Detect which cell encompasses the target text, then output its [X, Y] center coordinate. 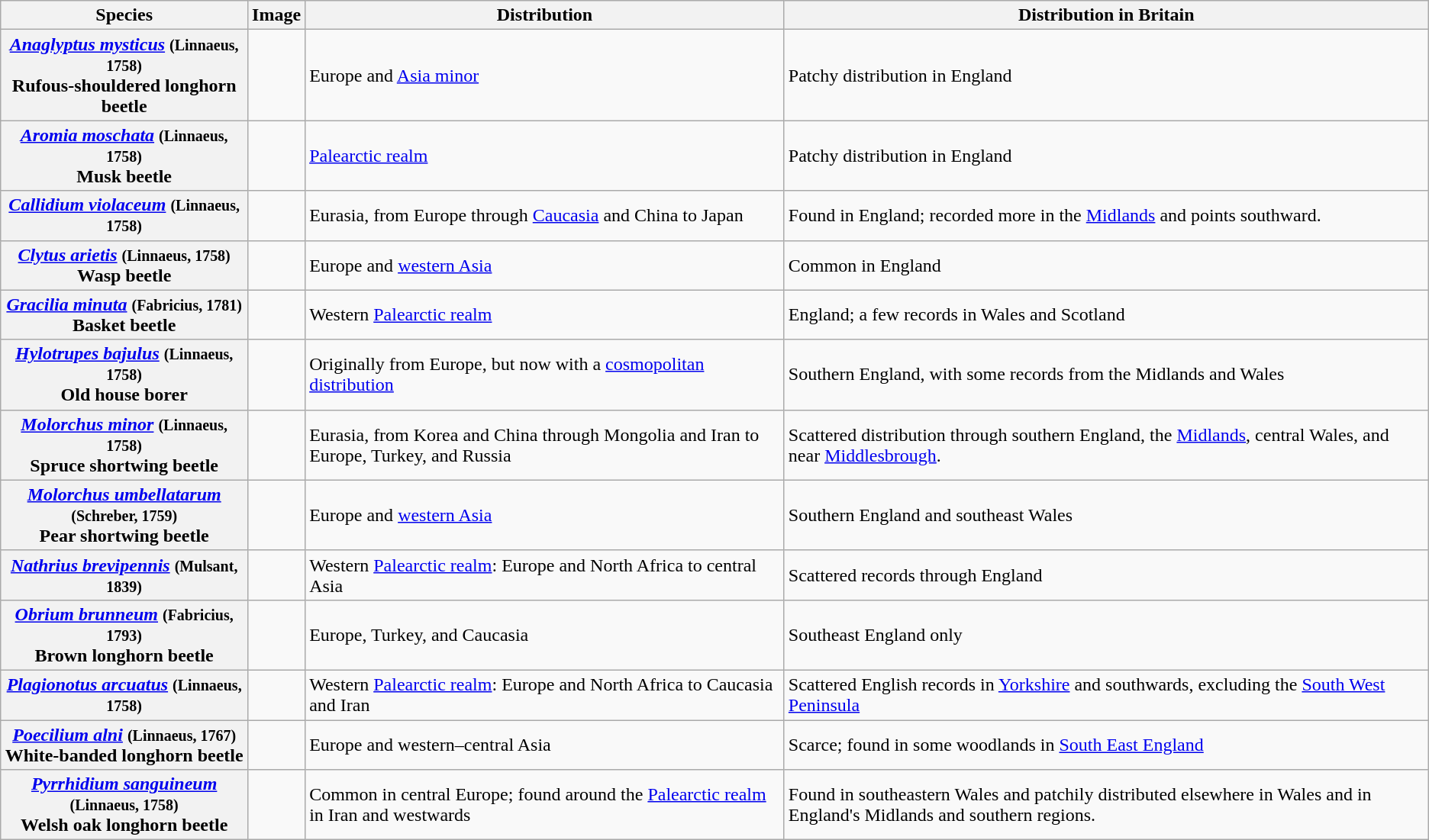
Europe and western–central Asia [545, 745]
Molorchus umbellatarum (Schreber, 1759)Pear shortwing beetle [124, 515]
Molorchus minor (Linnaeus, 1758)Spruce shortwing beetle [124, 445]
Scarce; found in some woodlands in South East England [1106, 745]
Southern England and southeast Wales [1106, 515]
England; a few records in Wales and Scotland [1106, 314]
Species [124, 15]
Callidium violaceum (Linnaeus, 1758) [124, 215]
Plagionotus arcuatus (Linnaeus, 1758) [124, 694]
Found in southeastern Wales and patchily distributed elsewhere in Wales and in England's Midlands and southern regions. [1106, 805]
Southeast England only [1106, 635]
Scattered records through England [1106, 575]
Common in central Europe; found around the Palearctic realm in Iran and westwards [545, 805]
Common in England [1106, 266]
Europe, Turkey, and Caucasia [545, 635]
Aromia moschata (Linnaeus, 1758)Musk beetle [124, 156]
Distribution [545, 15]
Southern England, with some records from the Midlands and Wales [1106, 375]
Poecilium alni (Linnaeus, 1767)White-banded longhorn beetle [124, 745]
Originally from Europe, but now with a cosmopolitan distribution [545, 375]
Nathrius brevipennis (Mulsant, 1839) [124, 575]
Eurasia, from Korea and China through Mongolia and Iran to Europe, Turkey, and Russia [545, 445]
Hylotrupes bajulus (Linnaeus, 1758)Old house borer [124, 375]
Gracilia minuta (Fabricius, 1781)Basket beetle [124, 314]
Obrium brunneum (Fabricius, 1793)Brown longhorn beetle [124, 635]
Pyrrhidium sanguineum (Linnaeus, 1758)Welsh oak longhorn beetle [124, 805]
Anaglyptus mysticus (Linnaeus, 1758)Rufous-shouldered longhorn beetle [124, 75]
Western Palearctic realm [545, 314]
Clytus arietis (Linnaeus, 1758)Wasp beetle [124, 266]
Eurasia, from Europe through Caucasia and China to Japan [545, 215]
Image [276, 15]
Palearctic realm [545, 156]
Distribution in Britain [1106, 15]
Europe and Asia minor [545, 75]
Found in England; recorded more in the Midlands and points southward. [1106, 215]
Scattered English records in Yorkshire and southwards, excluding the South West Peninsula [1106, 694]
Western Palearctic realm: Europe and North Africa to Caucasia and Iran [545, 694]
Scattered distribution through southern England, the Midlands, central Wales, and near Middlesbrough. [1106, 445]
Western Palearctic realm: Europe and North Africa to central Asia [545, 575]
